Return (X, Y) of the center of cell containing provided text 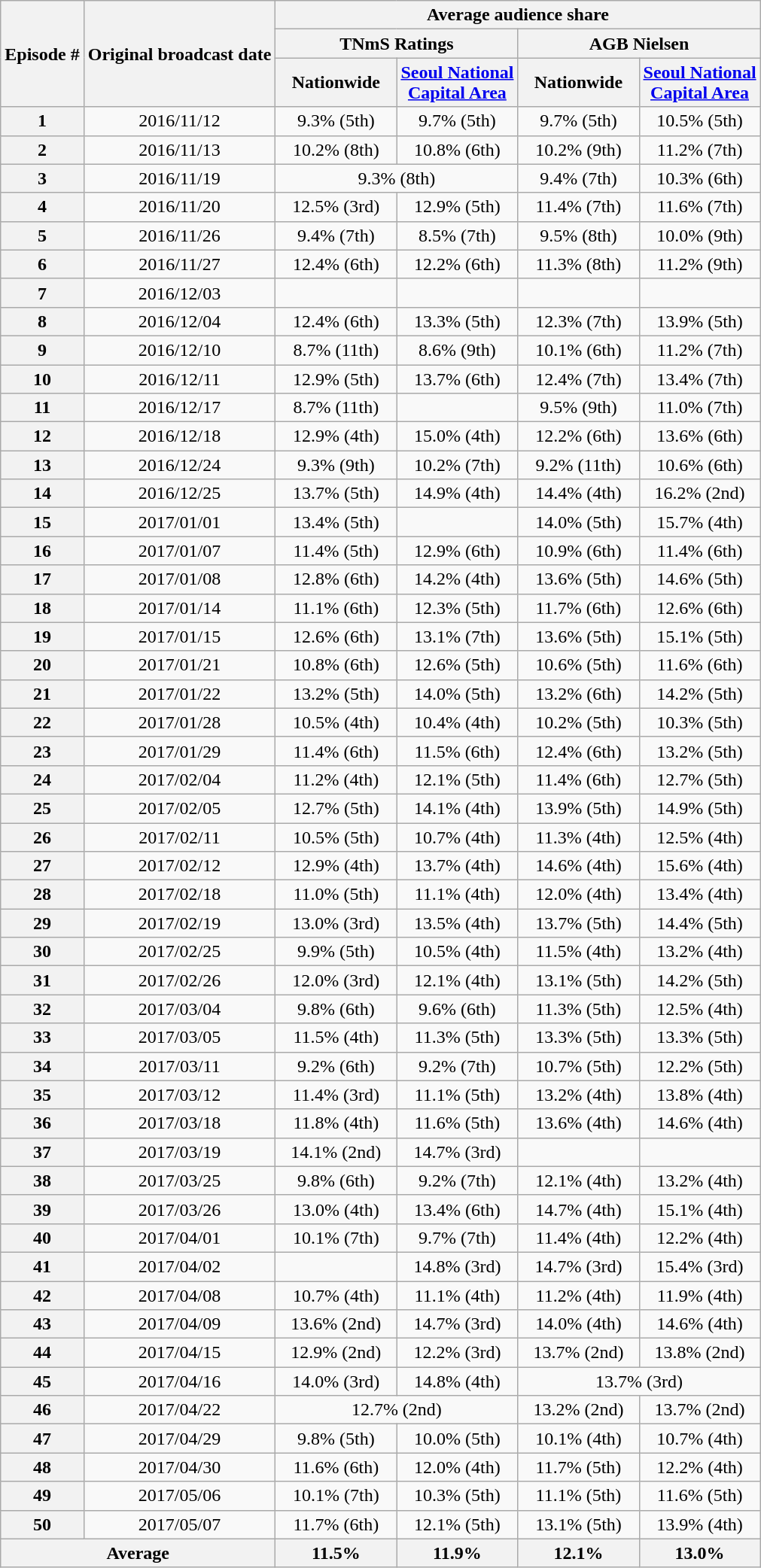
9.2% (11th) (578, 465)
2017/01/08 (179, 579)
2016/11/27 (179, 264)
2016/11/19 (179, 178)
13.4% (5th) (336, 522)
10.2% (9th) (578, 150)
9.5% (8th) (578, 236)
43 (42, 1324)
10.2% (8th) (336, 150)
2017/04/16 (179, 1381)
2016/12/04 (179, 321)
31 (42, 980)
8 (42, 321)
7 (42, 293)
10.6% (6th) (700, 465)
21 (42, 694)
Average (139, 1553)
2017/02/05 (179, 808)
11.7% (5th) (578, 1467)
14.8% (4th) (458, 1381)
Original broadcast date (179, 54)
38 (42, 1181)
14.0% (3rd) (336, 1381)
13.8% (2nd) (700, 1353)
37 (42, 1152)
17 (42, 579)
42 (42, 1295)
2017/05/06 (179, 1496)
11.4% (4th) (578, 1238)
12.2% (5th) (700, 1066)
2016/12/03 (179, 293)
12.2% (3rd) (458, 1353)
29 (42, 923)
8.6% (9th) (458, 350)
13.0% (4th) (336, 1209)
11.5% (336, 1553)
10.3% (6th) (700, 178)
3 (42, 178)
11.0% (7th) (700, 408)
12.4% (7th) (578, 378)
33 (42, 1038)
AGB Nielsen (639, 44)
9.3% (8th) (397, 178)
12.9% (6th) (458, 551)
2017/03/12 (179, 1095)
13.6% (6th) (700, 436)
TNmS Ratings (397, 44)
2017/03/18 (179, 1123)
18 (42, 608)
13.8% (4th) (700, 1095)
14.4% (5th) (700, 923)
9.6% (6th) (458, 1009)
9.9% (5th) (336, 952)
2017/01/22 (179, 694)
11.3% (8th) (578, 264)
13.7% (4th) (458, 866)
13.5% (4th) (458, 923)
14.4% (4th) (578, 494)
2017/02/12 (179, 866)
19 (42, 637)
13.6% (2nd) (336, 1324)
12.1% (578, 1553)
2017/02/19 (179, 923)
9.7% (7th) (458, 1238)
11 (42, 408)
10.9% (6th) (578, 551)
13.4% (6th) (458, 1209)
10.1% (4th) (578, 1439)
2017/03/25 (179, 1181)
9.3% (5th) (336, 121)
10.0% (9th) (700, 236)
2016/12/25 (179, 494)
2017/04/22 (179, 1410)
11.8% (4th) (336, 1123)
15.0% (4th) (458, 436)
10.4% (4th) (458, 722)
45 (42, 1381)
13.4% (7th) (700, 378)
11.5% (6th) (458, 751)
12 (42, 436)
49 (42, 1496)
11.2% (9th) (700, 264)
2016/11/12 (179, 121)
24 (42, 779)
2017/03/11 (179, 1066)
13.2% (6th) (578, 694)
2017/02/26 (179, 980)
14.1% (2nd) (336, 1152)
10.0% (5th) (458, 1439)
14.2% (4th) (458, 579)
2016/12/10 (179, 350)
12.5% (3rd) (336, 207)
30 (42, 952)
12.6% (5th) (458, 665)
13.0% (700, 1553)
13.1% (7th) (458, 637)
2017/03/26 (179, 1209)
15.1% (5th) (700, 637)
16 (42, 551)
11.4% (5th) (336, 551)
11.4% (3rd) (336, 1095)
14.0% (4th) (578, 1324)
11.4% (7th) (578, 207)
46 (42, 1410)
2017/01/21 (179, 665)
15.7% (4th) (700, 522)
12.8% (6th) (336, 579)
14.7% (4th) (578, 1209)
15.1% (4th) (700, 1209)
13.9% (4th) (700, 1524)
50 (42, 1524)
4 (42, 207)
2017/01/07 (179, 551)
2016/11/20 (179, 207)
13 (42, 465)
14.9% (4th) (458, 494)
2017/02/11 (179, 837)
10.7% (5th) (578, 1066)
Episode # (42, 54)
15.4% (3rd) (700, 1266)
12.3% (7th) (578, 321)
2017/05/07 (179, 1524)
2016/12/18 (179, 436)
27 (42, 866)
14.6% (5th) (700, 579)
2017/02/04 (179, 779)
14 (42, 494)
2017/03/04 (179, 1009)
44 (42, 1353)
12.0% (3rd) (336, 980)
12.3% (5th) (458, 608)
9.5% (9th) (578, 408)
11.9% (458, 1553)
2017/04/15 (179, 1353)
12.7% (2nd) (397, 1410)
40 (42, 1238)
26 (42, 837)
5 (42, 236)
2016/12/24 (179, 465)
2017/01/29 (179, 751)
2016/12/11 (179, 378)
9.3% (9th) (336, 465)
2017/01/14 (179, 608)
2017/03/19 (179, 1152)
34 (42, 1066)
13.6% (4th) (578, 1123)
2 (42, 150)
2016/11/13 (179, 150)
1 (42, 121)
13.4% (4th) (700, 895)
2017/01/01 (179, 522)
14.8% (3rd) (458, 1266)
14.1% (4th) (458, 808)
13.7% (6th) (458, 378)
2017/02/18 (179, 895)
2017/03/05 (179, 1038)
20 (42, 665)
23 (42, 751)
41 (42, 1266)
15 (42, 522)
2016/11/26 (179, 236)
6 (42, 264)
39 (42, 1209)
2016/12/17 (179, 408)
11.0% (5th) (336, 895)
48 (42, 1467)
11.9% (4th) (700, 1295)
15.6% (4th) (700, 866)
16.2% (2nd) (700, 494)
10 (42, 378)
9.2% (6th) (336, 1066)
2017/04/02 (179, 1266)
13.2% (2nd) (578, 1410)
11.3% (4th) (578, 837)
12.9% (2nd) (336, 1353)
13.7% (3rd) (639, 1381)
47 (42, 1439)
2017/01/28 (179, 722)
10.2% (7th) (458, 465)
9.8% (5th) (336, 1439)
14.9% (5th) (700, 808)
11.1% (6th) (336, 608)
2017/04/09 (179, 1324)
36 (42, 1123)
10.2% (5th) (578, 722)
11.6% (7th) (700, 207)
2017/04/30 (179, 1467)
2017/04/01 (179, 1238)
2017/01/15 (179, 637)
32 (42, 1009)
35 (42, 1095)
22 (42, 722)
2017/04/29 (179, 1439)
10.1% (6th) (578, 350)
28 (42, 895)
Average audience share (518, 15)
25 (42, 808)
8.5% (7th) (458, 236)
10.6% (5th) (578, 665)
13.0% (3rd) (336, 923)
2017/04/08 (179, 1295)
9 (42, 350)
2017/02/25 (179, 952)
